Pinpoint the cell where the given text exists, returning its (x, y) midpoint coordinate. 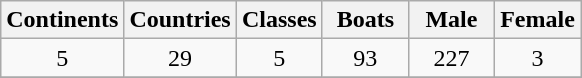
Male (451, 20)
227 (451, 58)
Continents (62, 20)
93 (365, 58)
Female (537, 20)
Classes (279, 20)
Countries (180, 20)
Boats (365, 20)
29 (180, 58)
3 (537, 58)
